Find where the given text appears and provide that cell's center as [x, y] coordinate. 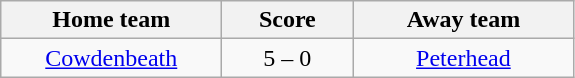
Cowdenbeath [112, 58]
Score [288, 20]
Away team [464, 20]
Home team [112, 20]
Peterhead [464, 58]
5 – 0 [288, 58]
